Find where the given text appears and provide that cell's center as (x, y) coordinate. 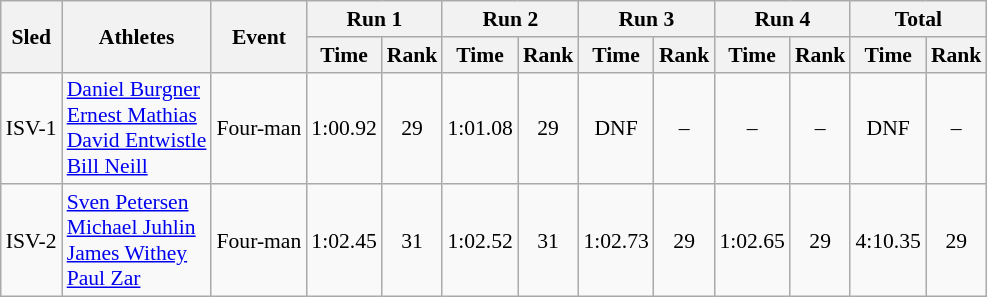
Sven PetersenMichael JuhlinJames WitheyPaul Zar (137, 241)
4:10.35 (888, 241)
1:02.65 (752, 241)
1:02.52 (480, 241)
Run 2 (510, 19)
Run 4 (782, 19)
Run 1 (374, 19)
1:00.92 (344, 128)
ISV-2 (32, 241)
Total (918, 19)
ISV-1 (32, 128)
1:02.73 (616, 241)
1:01.08 (480, 128)
Event (258, 36)
1:02.45 (344, 241)
Athletes (137, 36)
Daniel BurgnerErnest MathiasDavid EntwistleBill Neill (137, 128)
Run 3 (646, 19)
Sled (32, 36)
